Locate the cell with the specified text and output its (x, y) center coordinate. 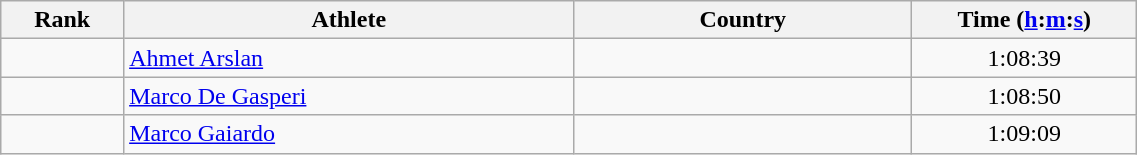
Athlete (349, 20)
Rank (62, 20)
1:08:39 (1024, 58)
Marco Gaiardo (349, 134)
1:09:09 (1024, 134)
1:08:50 (1024, 96)
Ahmet Arslan (349, 58)
Marco De Gasperi (349, 96)
Time (h:m:s) (1024, 20)
Country (743, 20)
